For the text-containing cell, return its midpoint in (X, Y) coordinate format. 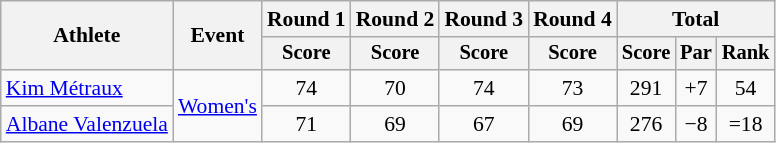
Kim Métraux (87, 88)
67 (484, 124)
276 (646, 124)
54 (746, 88)
Round 1 (306, 19)
−8 (696, 124)
Women's (218, 106)
Event (218, 36)
73 (572, 88)
Round 4 (572, 19)
Albane Valenzuela (87, 124)
Total (696, 19)
71 (306, 124)
Athlete (87, 36)
=18 (746, 124)
Rank (746, 54)
Par (696, 54)
Round 3 (484, 19)
+7 (696, 88)
70 (396, 88)
Round 2 (396, 19)
291 (646, 88)
